Pinpoint the cell where the given text exists, returning its (X, Y) midpoint coordinate. 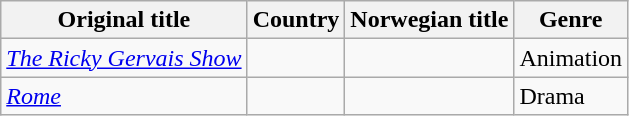
Genre (571, 20)
Drama (571, 96)
Rome (124, 96)
The Ricky Gervais Show (124, 58)
Original title (124, 20)
Animation (571, 58)
Norwegian title (430, 20)
Country (296, 20)
